Locate the cell with the specified text and output its [x, y] center coordinate. 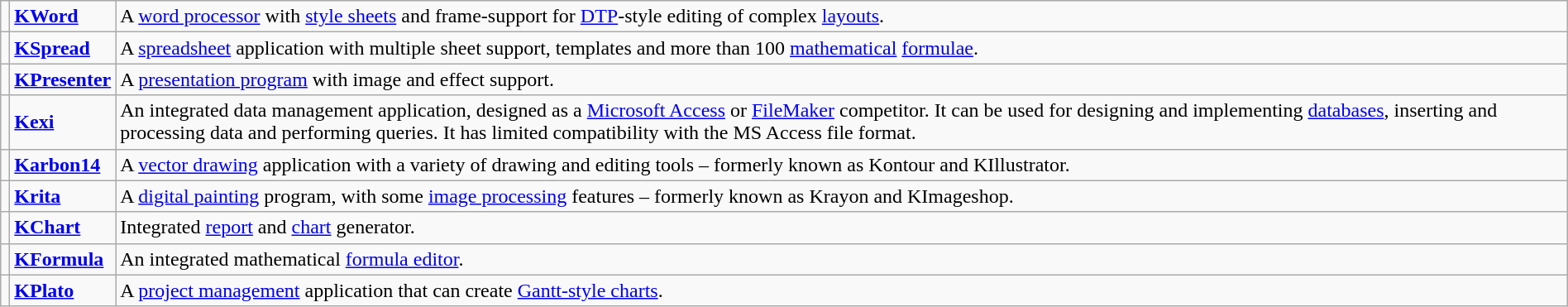
KChart [63, 228]
A spreadsheet application with multiple sheet support, templates and more than 100 mathematical formulae. [842, 48]
Integrated report and chart generator. [842, 228]
A word processor with style sheets and frame-support for DTP-style editing of complex layouts. [842, 17]
A presentation program with image and effect support. [842, 79]
Kexi [63, 122]
KSpread [63, 48]
An integrated mathematical formula editor. [842, 259]
A project management application that can create Gantt-style charts. [842, 290]
KWord [63, 17]
KPresenter [63, 79]
A vector drawing application with a variety of drawing and editing tools – formerly known as Kontour and KIllustrator. [842, 165]
Krita [63, 196]
KFormula [63, 259]
KPlato [63, 290]
Karbon14 [63, 165]
A digital painting program, with some image processing features – formerly known as Krayon and KImageshop. [842, 196]
